Provide the (X, Y) coordinate of the cell's center where the given text is located.  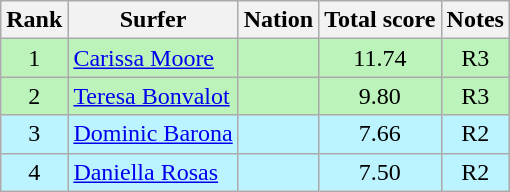
Nation (278, 20)
11.74 (380, 58)
Rank (34, 20)
Teresa Bonvalot (153, 96)
2 (34, 96)
4 (34, 172)
7.50 (380, 172)
3 (34, 134)
7.66 (380, 134)
Notes (475, 20)
Total score (380, 20)
Carissa Moore (153, 58)
1 (34, 58)
Daniella Rosas (153, 172)
9.80 (380, 96)
Surfer (153, 20)
Dominic Barona (153, 134)
